From the cell containing the given text, extract its center point as (X, Y) coordinate. 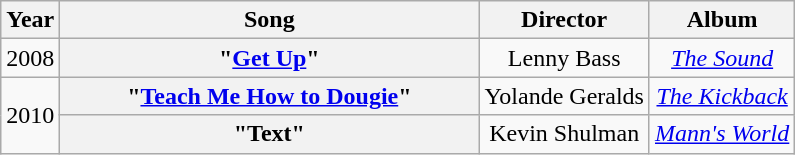
2010 (30, 115)
Yolande Geralds (564, 96)
Album (722, 20)
"Get Up" (270, 58)
The Kickback (722, 96)
"Teach Me How to Dougie" (270, 96)
Director (564, 20)
Song (270, 20)
Lenny Bass (564, 58)
Year (30, 20)
Kevin Shulman (564, 134)
Mann's World (722, 134)
The Sound (722, 58)
2008 (30, 58)
"Text" (270, 134)
